Pinpoint the cell where the given text exists, returning its (X, Y) midpoint coordinate. 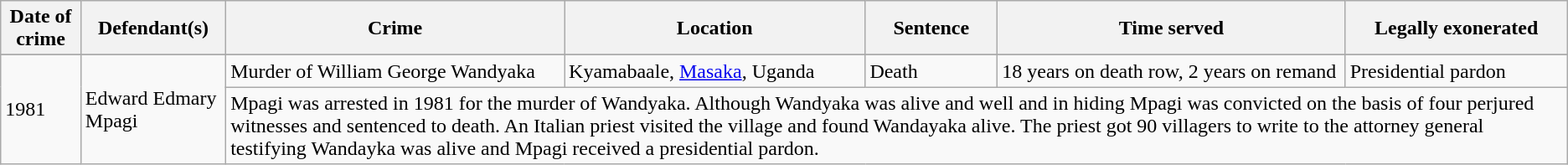
Legally exonerated (1456, 28)
1981 (41, 110)
Location (715, 28)
Murder of William George Wandyaka (395, 71)
18 years on death row, 2 years on remand (1171, 71)
Time served (1171, 28)
Death (931, 71)
Presidential pardon (1456, 71)
Crime (395, 28)
Kyamabaale, Masaka, Uganda (715, 71)
Edward Edmary Mpagi (152, 110)
Date of crime (41, 28)
Defendant(s) (152, 28)
Sentence (931, 28)
